Return (x, y) of the center of cell containing provided text 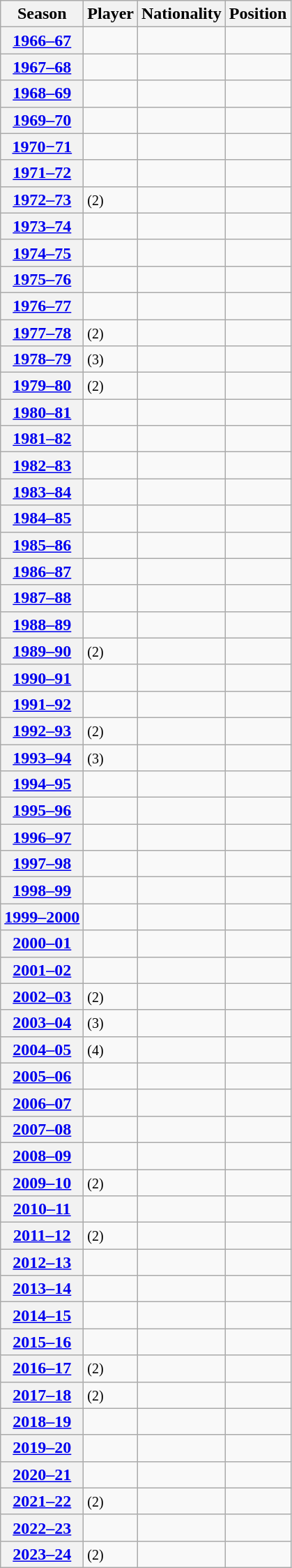
Player (111, 14)
1986–87 (42, 572)
1984–85 (42, 518)
1980–81 (42, 412)
(4) (111, 1050)
1997–98 (42, 864)
2018–19 (42, 1421)
2012–13 (42, 1262)
1991–92 (42, 704)
1995–96 (42, 811)
1976–77 (42, 306)
2008–09 (42, 1156)
2013–14 (42, 1289)
2004–05 (42, 1050)
2021–22 (42, 1501)
2000–01 (42, 943)
2015–16 (42, 1342)
1982–83 (42, 465)
2010–11 (42, 1209)
1978–79 (42, 359)
2017–18 (42, 1395)
1985–86 (42, 545)
2005–06 (42, 1076)
Position (258, 14)
Season (42, 14)
2006–07 (42, 1103)
1990–91 (42, 678)
2007–08 (42, 1129)
1993–94 (42, 757)
1966–67 (42, 40)
2001–02 (42, 970)
2019–20 (42, 1448)
1967–68 (42, 67)
2009–10 (42, 1183)
1994–95 (42, 784)
2003–04 (42, 1023)
1972–73 (42, 200)
1981–82 (42, 439)
2011–12 (42, 1236)
Nationality (182, 14)
1973–74 (42, 226)
1974–75 (42, 253)
2023–24 (42, 1554)
1998–99 (42, 890)
1975–76 (42, 279)
1969–70 (42, 120)
1971–72 (42, 173)
1979–80 (42, 386)
1977–78 (42, 333)
1996–97 (42, 837)
2002–03 (42, 996)
1987–88 (42, 598)
2016–17 (42, 1368)
1988–89 (42, 625)
1989–90 (42, 651)
2022–23 (42, 1528)
2020–21 (42, 1474)
1992–93 (42, 731)
2014–15 (42, 1315)
1983–84 (42, 492)
1968–69 (42, 94)
1970−71 (42, 147)
1999–2000 (42, 917)
